For the text-containing cell, return its midpoint in [X, Y] coordinate format. 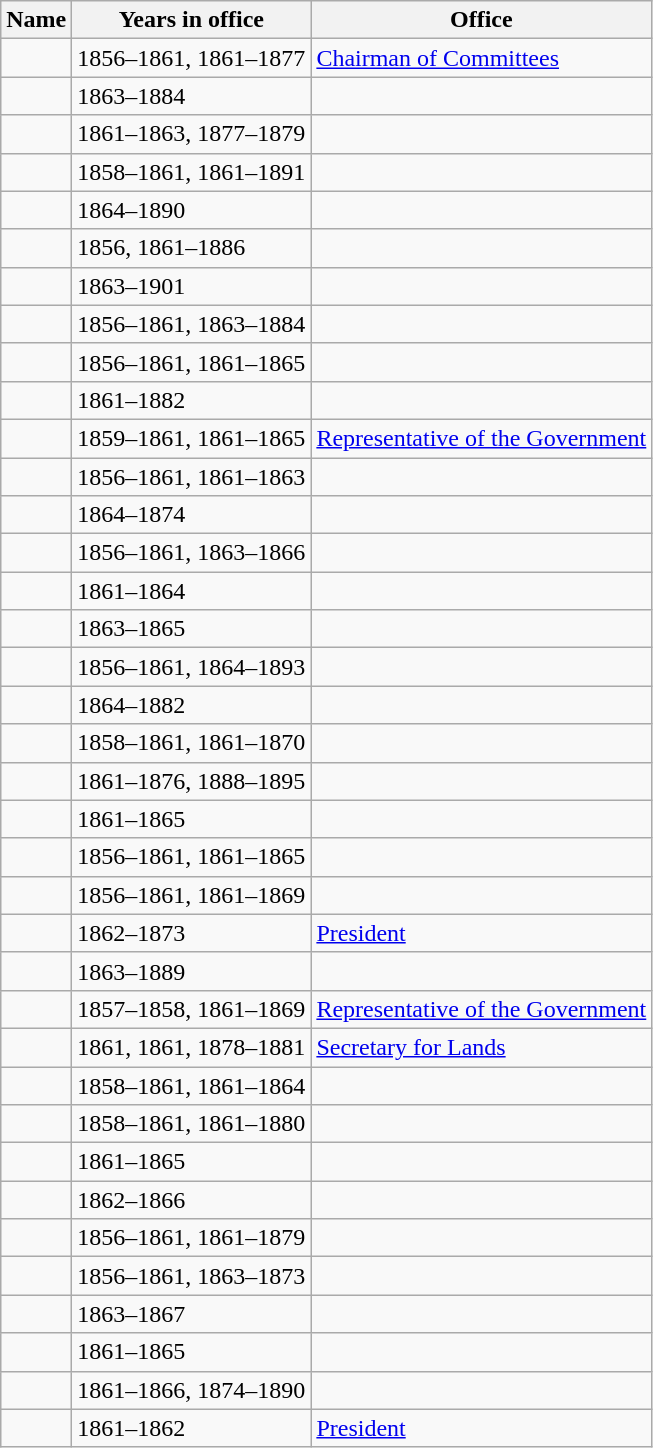
1858–1861, 1861–1864 [192, 1085]
1856, 1861–1886 [192, 248]
1863–1867 [192, 1314]
1861–1882 [192, 400]
1858–1861, 1861–1891 [192, 172]
1861–1864 [192, 591]
1856–1861, 1861–1877 [192, 58]
Office [482, 20]
1856–1861, 1863–1884 [192, 324]
1856–1861, 1863–1873 [192, 1276]
1863–1884 [192, 96]
Chairman of Committees [482, 58]
1857–1858, 1861–1869 [192, 1009]
1858–1861, 1861–1880 [192, 1124]
1859–1861, 1861–1865 [192, 438]
1861–1862 [192, 1428]
1861–1876, 1888–1895 [192, 781]
Years in office [192, 20]
1864–1882 [192, 705]
1863–1901 [192, 286]
1861, 1861, 1878–1881 [192, 1047]
1863–1865 [192, 629]
1856–1861, 1861–1879 [192, 1238]
Secretary for Lands [482, 1047]
1862–1873 [192, 933]
1861–1863, 1877–1879 [192, 134]
1856–1861, 1861–1863 [192, 477]
1856–1861, 1861–1869 [192, 895]
1856–1861, 1864–1893 [192, 667]
1858–1861, 1861–1870 [192, 743]
1864–1890 [192, 210]
1863–1889 [192, 971]
1861–1866, 1874–1890 [192, 1390]
1856–1861, 1863–1866 [192, 553]
Name [36, 20]
1864–1874 [192, 515]
1862–1866 [192, 1200]
